Extract the (x, y) coordinate from the center of the cell holding the provided text.  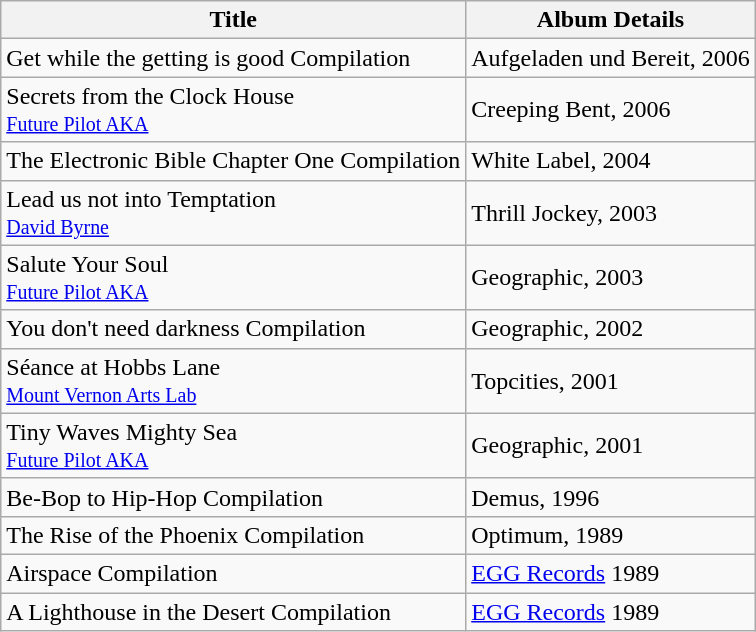
Geographic, 2003 (611, 278)
Tiny Waves Mighty SeaFuture Pilot AKA (234, 446)
Aufgeladen und Bereit, 2006 (611, 58)
Title (234, 20)
Secrets from the Clock HouseFuture Pilot AKA (234, 110)
You don't need darkness Compilation (234, 329)
Demus, 1996 (611, 497)
Geographic, 2002 (611, 329)
Airspace Compilation (234, 573)
Album Details (611, 20)
Topcities, 2001 (611, 380)
The Electronic Bible Chapter One Compilation (234, 161)
Salute Your SoulFuture Pilot AKA (234, 278)
Thrill Jockey, 2003 (611, 212)
Creeping Bent, 2006 (611, 110)
Geographic, 2001 (611, 446)
The Rise of the Phoenix Compilation (234, 535)
White Label, 2004 (611, 161)
Lead us not into TemptationDavid Byrne (234, 212)
Get while the getting is good Compilation (234, 58)
A Lighthouse in the Desert Compilation (234, 611)
Séance at Hobbs LaneMount Vernon Arts Lab (234, 380)
Optimum, 1989 (611, 535)
Be-Bop to Hip-Hop Compilation (234, 497)
